Find where the given text appears and provide that cell's center as [x, y] coordinate. 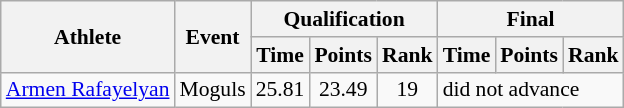
Armen Rafayelyan [88, 90]
Event [213, 36]
Moguls [213, 90]
did not advance [531, 90]
Athlete [88, 36]
19 [408, 90]
23.49 [343, 90]
25.81 [280, 90]
Final [531, 19]
Qualification [344, 19]
